Find where the given text appears and provide that cell's center as (X, Y) coordinate. 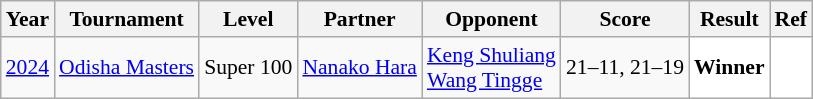
Tournament (126, 19)
Level (248, 19)
Partner (360, 19)
Keng Shuliang Wang Tingge (492, 68)
2024 (28, 68)
Winner (730, 68)
Year (28, 19)
Ref (791, 19)
Opponent (492, 19)
Odisha Masters (126, 68)
Super 100 (248, 68)
21–11, 21–19 (625, 68)
Result (730, 19)
Nanako Hara (360, 68)
Score (625, 19)
